Return the [x, y] coordinate for the center point of the cell that contains the specified text.  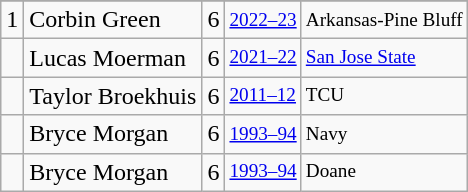
Lucas Moerman [113, 58]
Arkansas-Pine Bluff [384, 20]
2022–23 [263, 20]
TCU [384, 96]
Doane [384, 172]
Corbin Green [113, 20]
Taylor Broekhuis [113, 96]
2011–12 [263, 96]
Navy [384, 134]
San Jose State [384, 58]
1 [12, 20]
2021–22 [263, 58]
